Search for the cell housing the specified text and yield its (x, y) center coordinate. 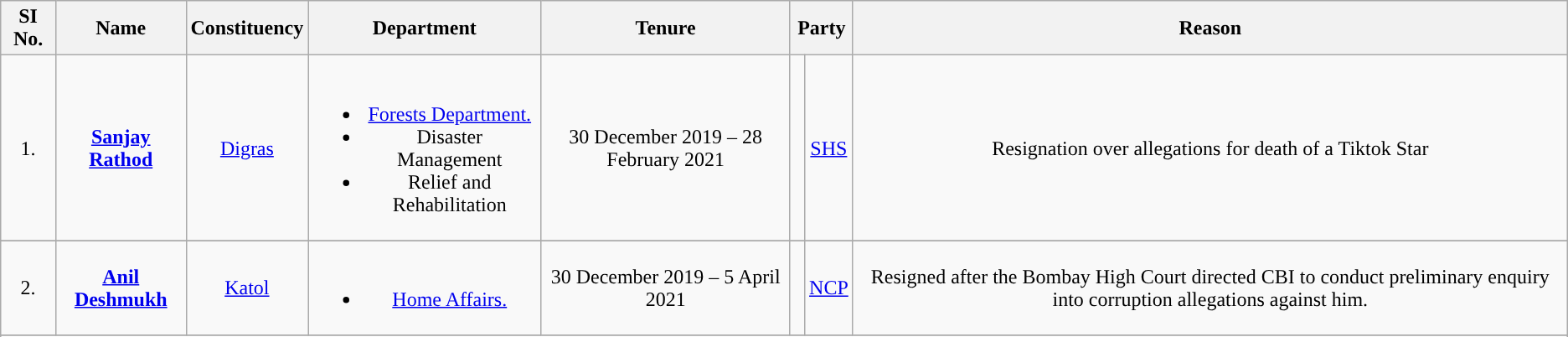
Digras (247, 148)
Resignation over allegations for death of a Tiktok Star (1210, 148)
Tenure (666, 29)
Name (121, 29)
2. (28, 288)
Forests Department.Disaster ManagementRelief and Rehabilitation (425, 148)
Department (425, 29)
Party (821, 29)
Anil Deshmukh (121, 288)
Reason (1210, 29)
NCP (829, 288)
Home Affairs. (425, 288)
SHS (829, 148)
1. (28, 148)
Constituency (247, 29)
SI No. (28, 29)
Sanjay Rathod (121, 148)
30 December 2019 – 28 February 2021 (666, 148)
Katol (247, 288)
30 December 2019 – 5 April 2021 (666, 288)
Resigned after the Bombay High Court directed CBI to conduct preliminary enquiry into corruption allegations against him. (1210, 288)
